Identify which cell holds the provided text, then report its (X, Y) central coordinate. 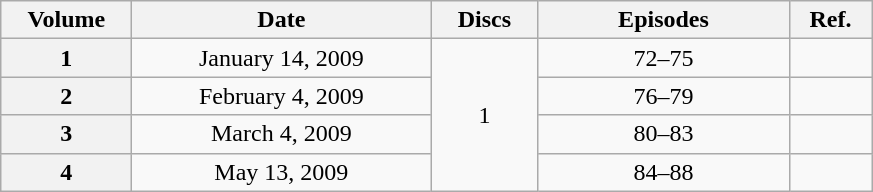
Episodes (664, 20)
84–88 (664, 172)
Volume (66, 20)
January 14, 2009 (282, 58)
80–83 (664, 134)
72–75 (664, 58)
March 4, 2009 (282, 134)
3 (66, 134)
Ref. (830, 20)
Date (282, 20)
May 13, 2009 (282, 172)
76–79 (664, 96)
4 (66, 172)
Discs (484, 20)
2 (66, 96)
February 4, 2009 (282, 96)
